Find where the given text appears and provide that cell's center as (x, y) coordinate. 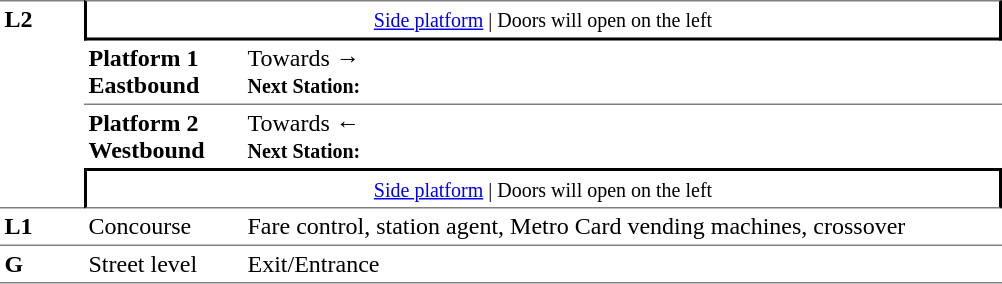
Towards ← Next Station: (622, 136)
L1 (42, 226)
Platform 2Westbound (164, 136)
Fare control, station agent, Metro Card vending machines, crossover (622, 226)
Towards → Next Station: (622, 72)
Street level (164, 264)
L2 (42, 104)
G (42, 264)
Platform 1Eastbound (164, 72)
Concourse (164, 226)
Exit/Entrance (622, 264)
